Locate the cell with the specified text and output its (x, y) center coordinate. 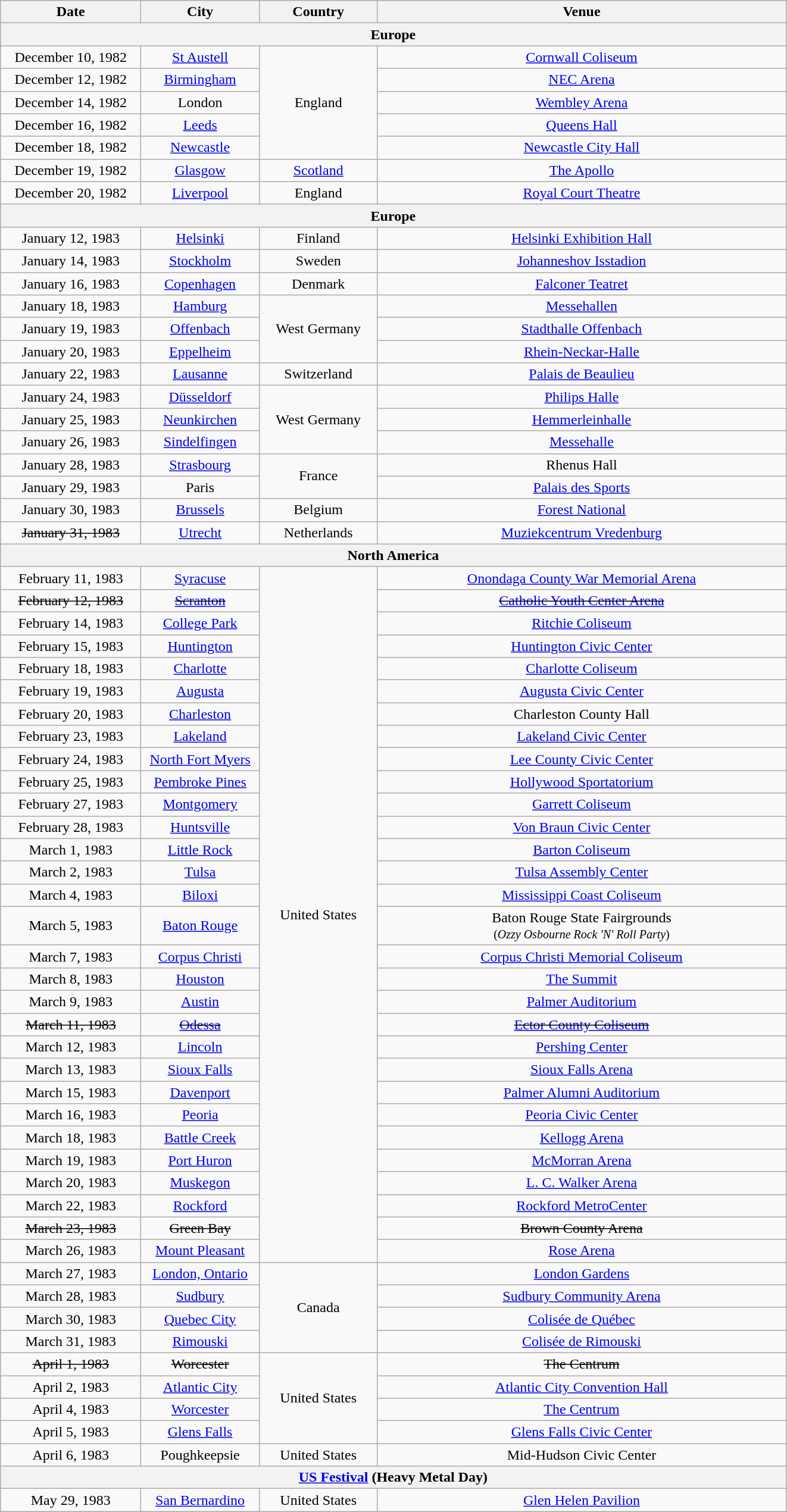
January 28, 1983 (71, 465)
Glens Falls Civic Center (582, 1432)
Austin (200, 1001)
Muziekcentrum Vredenburg (582, 533)
Catholic Youth Center Arena (582, 600)
Mount Pleasant (200, 1251)
February 18, 1983 (71, 669)
Switzerland (318, 374)
Offenbach (200, 329)
Augusta (200, 691)
Falconer Teatret (582, 284)
February 20, 1983 (71, 714)
Hamburg (200, 306)
Sioux Falls (200, 1070)
January 25, 1983 (71, 420)
February 12, 1983 (71, 600)
Copenhagen (200, 284)
January 29, 1983 (71, 487)
April 6, 1983 (71, 1455)
March 7, 1983 (71, 956)
Stadthalle Offenbach (582, 329)
March 4, 1983 (71, 895)
March 30, 1983 (71, 1319)
Country (318, 12)
London (200, 102)
Messehallen (582, 306)
Rose Arena (582, 1251)
Palmer Auditorium (582, 1001)
April 5, 1983 (71, 1432)
Messehalle (582, 442)
San Bernardino (200, 1500)
Ector County Coliseum (582, 1024)
France (318, 476)
Kellogg Arena (582, 1138)
Düsseldorf (200, 397)
Little Rock (200, 850)
January 19, 1983 (71, 329)
January 31, 1983 (71, 533)
College Park (200, 623)
Rockford MetroCenter (582, 1206)
Brussels (200, 510)
March 20, 1983 (71, 1183)
Liverpool (200, 193)
March 28, 1983 (71, 1296)
March 16, 1983 (71, 1115)
Lee County Civic Center (582, 759)
March 5, 1983 (71, 926)
Leeds (200, 125)
Charlotte Coliseum (582, 669)
US Festival (Heavy Metal Day) (393, 1477)
Netherlands (318, 533)
Von Braun Civic Center (582, 827)
January 26, 1983 (71, 442)
December 16, 1982 (71, 125)
Sudbury (200, 1296)
Denmark (318, 284)
January 18, 1983 (71, 306)
Onondaga County War Memorial Arena (582, 578)
Atlantic City (200, 1387)
Charlotte (200, 669)
December 10, 1982 (71, 57)
Strasbourg (200, 465)
Canada (318, 1307)
Baton Rouge (200, 926)
Lakeland (200, 737)
Port Huron (200, 1160)
February 14, 1983 (71, 623)
Glens Falls (200, 1432)
Newcastle City Hall (582, 148)
Rhenus Hall (582, 465)
February 28, 1983 (71, 827)
March 13, 1983 (71, 1070)
Corpus Christi (200, 956)
Sioux Falls Arena (582, 1070)
Mississippi Coast Coliseum (582, 895)
Lincoln (200, 1047)
January 16, 1983 (71, 284)
Huntington Civic Center (582, 646)
North America (393, 555)
Atlantic City Convention Hall (582, 1387)
Cornwall Coliseum (582, 57)
Davenport (200, 1092)
Eppelheim (200, 352)
Glen Helen Pavilion (582, 1500)
April 2, 1983 (71, 1387)
Augusta Civic Center (582, 691)
January 30, 1983 (71, 510)
Garrett Coliseum (582, 804)
Charleston (200, 714)
March 31, 1983 (71, 1341)
Wembley Arena (582, 102)
L. C. Walker Arena (582, 1183)
January 24, 1983 (71, 397)
NEC Arena (582, 80)
Tulsa Assembly Center (582, 872)
Brown County Arena (582, 1228)
Biloxi (200, 895)
Quebec City (200, 1319)
North Fort Myers (200, 759)
Lausanne (200, 374)
Belgium (318, 510)
Finland (318, 238)
Palais des Sports (582, 487)
December 20, 1982 (71, 193)
April 4, 1983 (71, 1410)
December 19, 1982 (71, 170)
March 27, 1983 (71, 1273)
Rhein-Neckar-Halle (582, 352)
The Summit (582, 979)
Scotland (318, 170)
January 22, 1983 (71, 374)
Corpus Christi Memorial Coliseum (582, 956)
May 29, 1983 (71, 1500)
The Apollo (582, 170)
Odessa (200, 1024)
February 11, 1983 (71, 578)
Colisée de Rimouski (582, 1341)
Lakeland Civic Center (582, 737)
Royal Court Theatre (582, 193)
March 19, 1983 (71, 1160)
Muskegon (200, 1183)
Tulsa (200, 872)
Forest National (582, 510)
Glasgow (200, 170)
Johanneshov Isstadion (582, 261)
Pembroke Pines (200, 782)
Mid-Hudson Civic Center (582, 1455)
Palais de Beaulieu (582, 374)
Philips Halle (582, 397)
Date (71, 12)
Rockford (200, 1206)
March 1, 1983 (71, 850)
February 19, 1983 (71, 691)
Sudbury Community Arena (582, 1296)
Paris (200, 487)
March 22, 1983 (71, 1206)
March 12, 1983 (71, 1047)
Pershing Center (582, 1047)
Venue (582, 12)
Colisée de Québec (582, 1319)
December 14, 1982 (71, 102)
Peoria Civic Center (582, 1115)
Newcastle (200, 148)
Queens Hall (582, 125)
Baton Rouge State Fairgrounds(Ozzy Osbourne Rock 'N' Roll Party) (582, 926)
February 25, 1983 (71, 782)
March 8, 1983 (71, 979)
Poughkeepsie (200, 1455)
Rimouski (200, 1341)
Stockholm (200, 261)
Ritchie Coliseum (582, 623)
Sindelfingen (200, 442)
Huntington (200, 646)
Palmer Alumni Auditorium (582, 1092)
Hollywood Sportatorium (582, 782)
Scranton (200, 600)
March 11, 1983 (71, 1024)
February 24, 1983 (71, 759)
Hemmerleinhalle (582, 420)
April 1, 1983 (71, 1364)
Syracuse (200, 578)
January 14, 1983 (71, 261)
Sweden (318, 261)
March 15, 1983 (71, 1092)
London Gardens (582, 1273)
February 27, 1983 (71, 804)
London, Ontario (200, 1273)
Helsinki (200, 238)
Battle Creek (200, 1138)
Neunkirchen (200, 420)
February 15, 1983 (71, 646)
Barton Coliseum (582, 850)
Huntsville (200, 827)
Peoria (200, 1115)
March 26, 1983 (71, 1251)
Houston (200, 979)
March 9, 1983 (71, 1001)
Green Bay (200, 1228)
March 18, 1983 (71, 1138)
Utrecht (200, 533)
February 23, 1983 (71, 737)
St Austell (200, 57)
Montgomery (200, 804)
March 23, 1983 (71, 1228)
December 18, 1982 (71, 148)
Charleston County Hall (582, 714)
January 20, 1983 (71, 352)
December 12, 1982 (71, 80)
January 12, 1983 (71, 238)
City (200, 12)
March 2, 1983 (71, 872)
McMorran Arena (582, 1160)
Birmingham (200, 80)
Helsinki Exhibition Hall (582, 238)
